Detect which cell encompasses the target text, then output its [x, y] center coordinate. 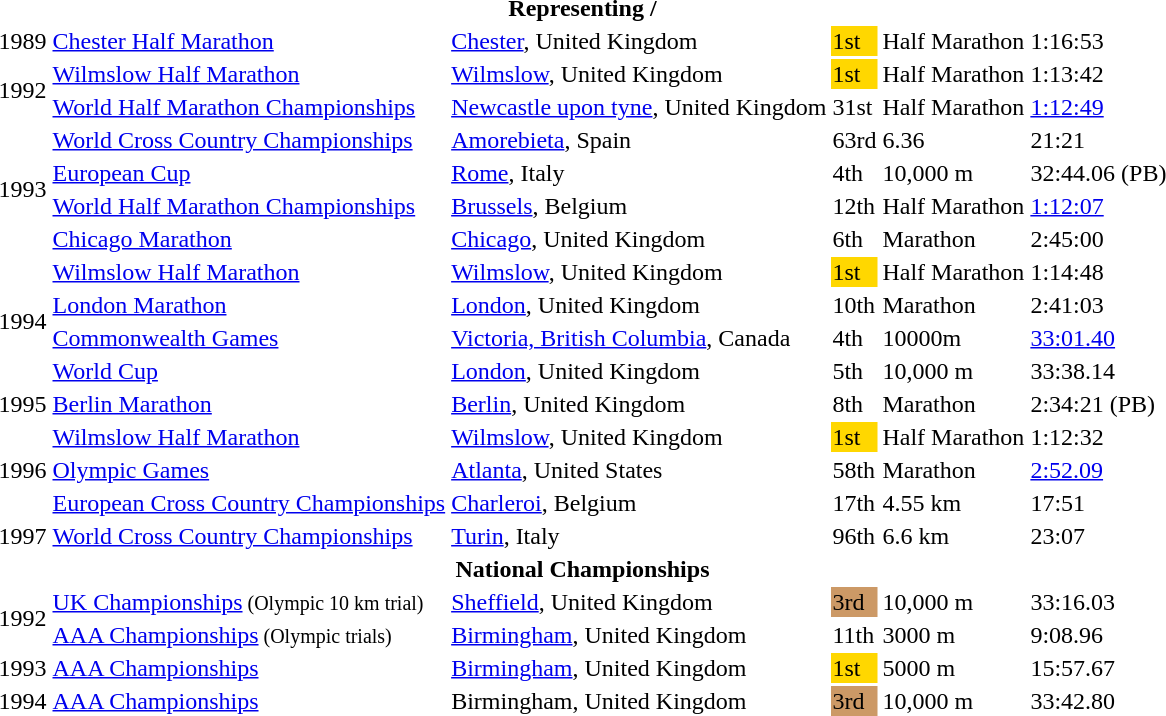
63rd [854, 140]
Chicago, United Kingdom [639, 239]
Berlin Marathon [249, 404]
6.6 km [954, 536]
Chester Half Marathon [249, 41]
5th [854, 371]
Charleroi, Belgium [639, 503]
Chester, United Kingdom [639, 41]
AAA Championships (Olympic trials) [249, 635]
European Cup [249, 173]
UK Championships (Olympic 10 km trial) [249, 602]
World Cup [249, 371]
6.36 [954, 140]
12th [854, 206]
Brussels, Belgium [639, 206]
Amorebieta, Spain [639, 140]
Sheffield, United Kingdom [639, 602]
5000 m [954, 668]
Commonwealth Games [249, 338]
Olympic Games [249, 470]
96th [854, 536]
4.55 km [954, 503]
Chicago Marathon [249, 239]
17th [854, 503]
10th [854, 305]
31st [854, 107]
London Marathon [249, 305]
Rome, Italy [639, 173]
Berlin, United Kingdom [639, 404]
European Cross Country Championships [249, 503]
58th [854, 470]
Atlanta, United States [639, 470]
3000 m [954, 635]
6th [854, 239]
Turin, Italy [639, 536]
11th [854, 635]
10000m [954, 338]
8th [854, 404]
Victoria, British Columbia, Canada [639, 338]
Newcastle upon tyne, United Kingdom [639, 107]
